Identify which cell holds the provided text, then report its [x, y] central coordinate. 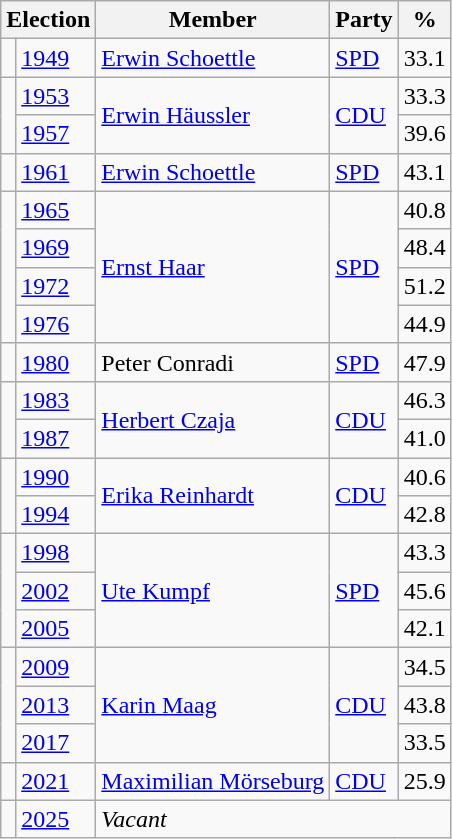
Party [364, 20]
48.4 [424, 248]
39.6 [424, 134]
1961 [56, 172]
43.8 [424, 705]
43.1 [424, 172]
46.3 [424, 400]
33.3 [424, 96]
2009 [56, 667]
1969 [56, 248]
1998 [56, 553]
43.3 [424, 553]
1976 [56, 324]
1949 [56, 58]
Election [48, 20]
34.5 [424, 667]
1987 [56, 438]
Maximilian Mörseburg [213, 781]
Member [213, 20]
1990 [56, 477]
Vacant [274, 819]
33.1 [424, 58]
44.9 [424, 324]
Peter Conradi [213, 362]
Erwin Häussler [213, 115]
1953 [56, 96]
45.6 [424, 591]
2025 [56, 819]
Karin Maag [213, 705]
% [424, 20]
Ute Kumpf [213, 591]
1980 [56, 362]
51.2 [424, 286]
2005 [56, 629]
1965 [56, 210]
2013 [56, 705]
40.8 [424, 210]
2002 [56, 591]
Herbert Czaja [213, 419]
Erika Reinhardt [213, 496]
40.6 [424, 477]
41.0 [424, 438]
33.5 [424, 743]
42.1 [424, 629]
1983 [56, 400]
47.9 [424, 362]
42.8 [424, 515]
Ernst Haar [213, 267]
2017 [56, 743]
1957 [56, 134]
25.9 [424, 781]
1994 [56, 515]
1972 [56, 286]
2021 [56, 781]
